Search for the cell housing the specified text and yield its (x, y) center coordinate. 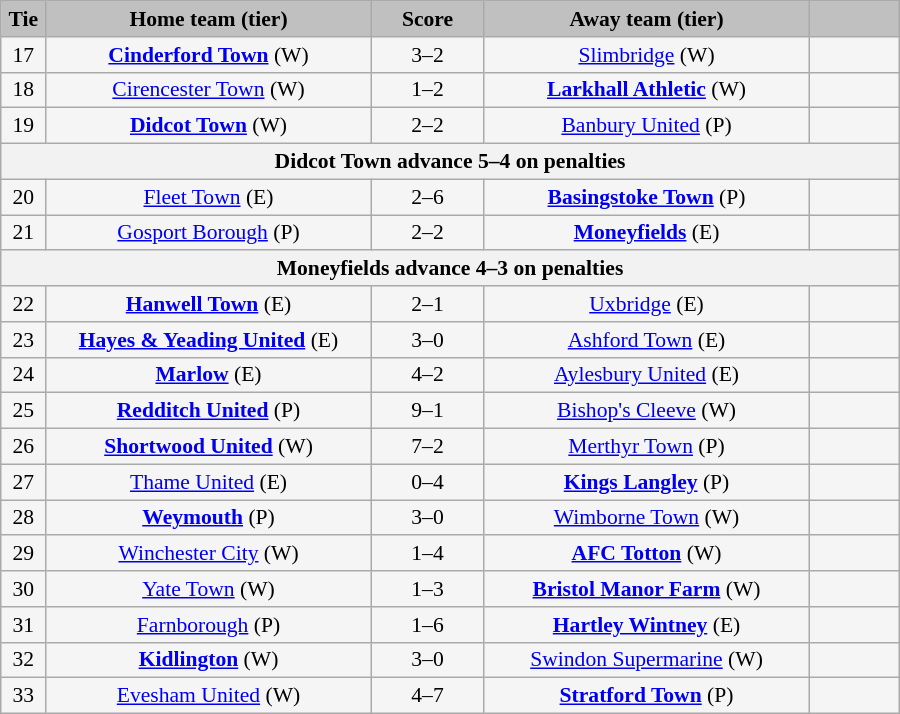
Gosport Borough (P) (209, 233)
2–1 (427, 304)
1–6 (427, 625)
31 (24, 625)
22 (24, 304)
24 (24, 375)
Weymouth (P) (209, 518)
1–3 (427, 589)
2–6 (427, 197)
Uxbridge (E) (647, 304)
Kidlington (W) (209, 660)
9–1 (427, 411)
18 (24, 90)
Hayes & Yeading United (E) (209, 340)
Shortwood United (W) (209, 447)
7–2 (427, 447)
Moneyfields (E) (647, 233)
25 (24, 411)
Hartley Wintney (E) (647, 625)
1–2 (427, 90)
Cinderford Town (W) (209, 55)
Thame United (E) (209, 482)
21 (24, 233)
Marlow (E) (209, 375)
Winchester City (W) (209, 554)
Moneyfields advance 4–3 on penalties (450, 269)
Yate Town (W) (209, 589)
Banbury United (P) (647, 126)
4–2 (427, 375)
0–4 (427, 482)
Slimbridge (W) (647, 55)
Ashford Town (E) (647, 340)
Evesham United (W) (209, 696)
Hanwell Town (E) (209, 304)
Home team (tier) (209, 19)
19 (24, 126)
Cirencester Town (W) (209, 90)
28 (24, 518)
32 (24, 660)
Bristol Manor Farm (W) (647, 589)
Merthyr Town (P) (647, 447)
1–4 (427, 554)
Away team (tier) (647, 19)
Farnborough (P) (209, 625)
Swindon Supermarine (W) (647, 660)
27 (24, 482)
Basingstoke Town (P) (647, 197)
Larkhall Athletic (W) (647, 90)
Wimborne Town (W) (647, 518)
Didcot Town advance 5–4 on penalties (450, 162)
26 (24, 447)
Tie (24, 19)
Fleet Town (E) (209, 197)
4–7 (427, 696)
20 (24, 197)
Kings Langley (P) (647, 482)
3–2 (427, 55)
Redditch United (P) (209, 411)
33 (24, 696)
29 (24, 554)
AFC Totton (W) (647, 554)
Score (427, 19)
Bishop's Cleeve (W) (647, 411)
Aylesbury United (E) (647, 375)
Didcot Town (W) (209, 126)
17 (24, 55)
Stratford Town (P) (647, 696)
23 (24, 340)
30 (24, 589)
